Extract the [x, y] coordinate from the center of the cell holding the provided text.  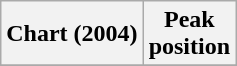
Chart (2004) [72, 34]
Peakposition [189, 34]
